Output the [X, Y] coordinate of the center of the cell containing the given text.  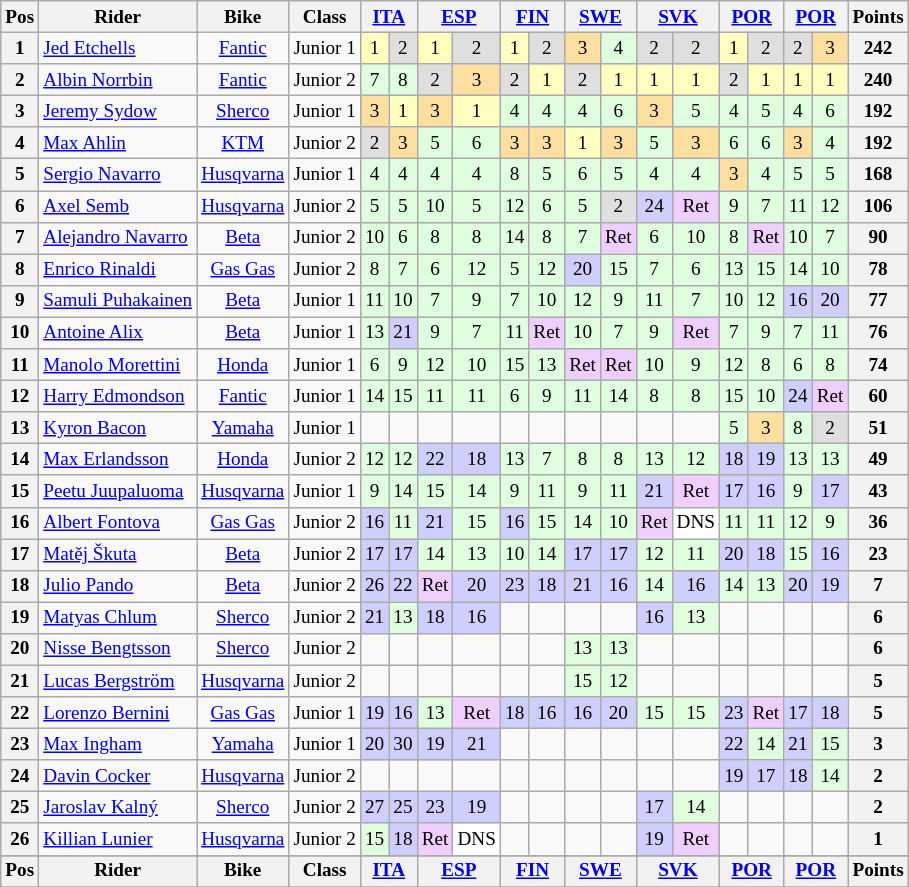
27 [374, 808]
Kyron Bacon [118, 428]
Nisse Bengtsson [118, 649]
Axel Semb [118, 206]
43 [878, 491]
Alejandro Navarro [118, 238]
77 [878, 301]
Jeremy Sydow [118, 111]
Manolo Morettini [118, 365]
90 [878, 238]
60 [878, 396]
Max Ahlin [118, 143]
Antoine Alix [118, 333]
78 [878, 270]
Sergio Navarro [118, 175]
Jed Etchells [118, 48]
Albin Norrbin [118, 80]
240 [878, 80]
Max Erlandsson [118, 460]
30 [403, 744]
Jaroslav Kalný [118, 808]
51 [878, 428]
Matyas Chlum [118, 618]
Harry Edmondson [118, 396]
Samuli Puhakainen [118, 301]
36 [878, 523]
Davin Cocker [118, 776]
Killian Lunier [118, 839]
168 [878, 175]
76 [878, 333]
Lucas Bergström [118, 681]
Lorenzo Bernini [118, 713]
KTM [243, 143]
Peetu Juupaluoma [118, 491]
106 [878, 206]
49 [878, 460]
Matěj Škuta [118, 554]
Max Ingham [118, 744]
Albert Fontova [118, 523]
242 [878, 48]
Enrico Rinaldi [118, 270]
Julio Pando [118, 586]
74 [878, 365]
